Extract the (X, Y) coordinate from the center of the cell holding the provided text.  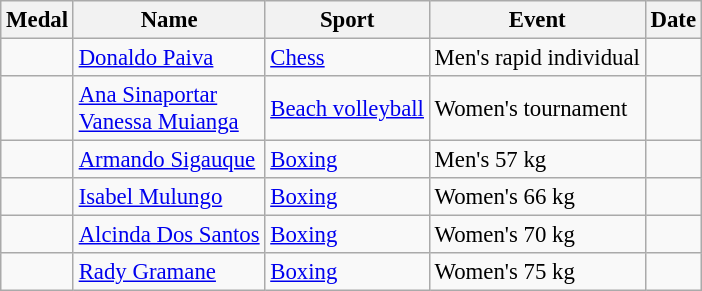
Event (537, 20)
Chess (347, 58)
Donaldo Paiva (169, 58)
Beach volleyball (347, 108)
Alcinda Dos Santos (169, 235)
Women's tournament (537, 108)
Women's 70 kg (537, 235)
Isabel Mulungo (169, 197)
Women's 66 kg (537, 197)
Ana SinaportarVanessa Muianga (169, 108)
Men's rapid individual (537, 58)
Medal (38, 20)
Armando Sigauque (169, 160)
Date (673, 20)
Name (169, 20)
Men's 57 kg (537, 160)
Sport (347, 20)
